Identify which cell holds the provided text, then report its (x, y) central coordinate. 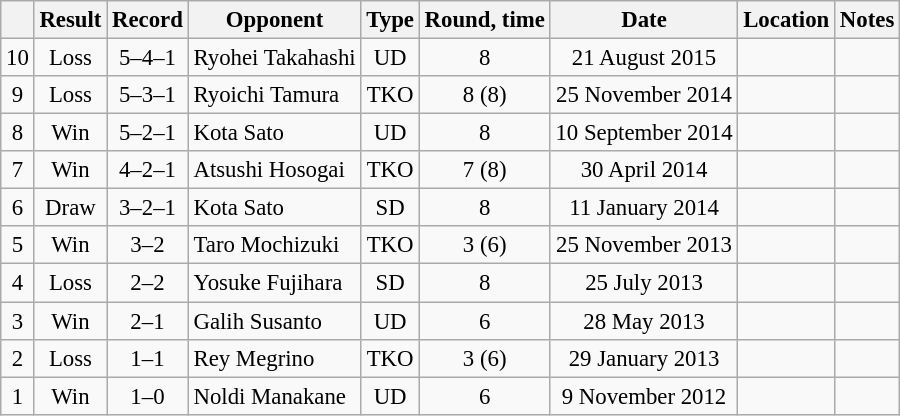
21 August 2015 (644, 58)
5–3–1 (148, 95)
4–2–1 (148, 170)
11 January 2014 (644, 208)
10 (18, 58)
Date (644, 20)
Galih Susanto (274, 321)
1 (18, 396)
Location (786, 20)
2–1 (148, 321)
5–4–1 (148, 58)
29 January 2013 (644, 358)
Yosuke Fujihara (274, 283)
30 April 2014 (644, 170)
7 (18, 170)
Taro Mochizuki (274, 245)
9 November 2012 (644, 396)
28 May 2013 (644, 321)
Round, time (484, 20)
1–0 (148, 396)
3 (18, 321)
8 (8) (484, 95)
5 (18, 245)
Record (148, 20)
Noldi Manakane (274, 396)
Result (70, 20)
Ryohei Takahashi (274, 58)
Rey Megrino (274, 358)
Draw (70, 208)
3–2–1 (148, 208)
Type (390, 20)
Notes (868, 20)
25 November 2014 (644, 95)
Atsushi Hosogai (274, 170)
10 September 2014 (644, 133)
9 (18, 95)
25 July 2013 (644, 283)
5–2–1 (148, 133)
2 (18, 358)
7 (8) (484, 170)
3–2 (148, 245)
2–2 (148, 283)
4 (18, 283)
1–1 (148, 358)
Ryoichi Tamura (274, 95)
Opponent (274, 20)
25 November 2013 (644, 245)
